Provide the [X, Y] coordinate of the cell's center where the given text is located.  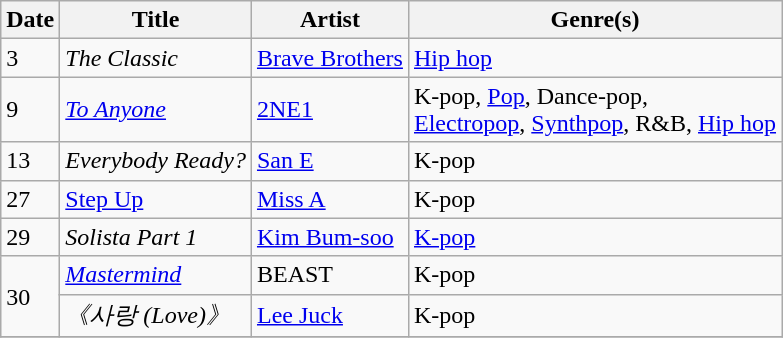
Genre(s) [594, 20]
Everybody Ready? [156, 161]
13 [30, 161]
Solista Part 1 [156, 237]
Title [156, 20]
27 [30, 199]
Step Up [156, 199]
San E [330, 161]
30 [30, 296]
9 [30, 110]
Hip hop [594, 58]
Lee Juck [330, 316]
3 [30, 58]
Artist [330, 20]
Mastermind [156, 275]
2NE1 [330, 110]
Date [30, 20]
29 [30, 237]
Miss A [330, 199]
BEAST [330, 275]
The Classic [156, 58]
Brave Brothers [330, 58]
K-pop, Pop, Dance-pop,Electropop, Synthpop, R&B, Hip hop [594, 110]
《사랑 (Love)》 [156, 316]
Kim Bum-soo [330, 237]
To Anyone [156, 110]
